Detect which cell encompasses the target text, then output its (X, Y) center coordinate. 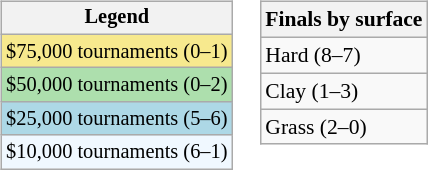
Finals by surface (344, 20)
$10,000 tournaments (6–1) (116, 152)
Legend (116, 18)
$50,000 tournaments (0–2) (116, 85)
Grass (2–0) (344, 127)
$25,000 tournaments (5–6) (116, 119)
Hard (8–7) (344, 55)
Clay (1–3) (344, 91)
$75,000 tournaments (0–1) (116, 51)
